From the cell containing the given text, extract its center point as [x, y] coordinate. 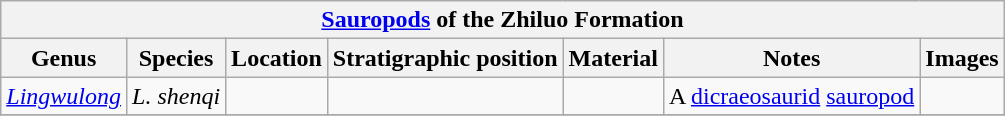
Genus [64, 58]
L. shenqi [176, 96]
Lingwulong [64, 96]
Notes [791, 58]
Stratigraphic position [445, 58]
Sauropods of the Zhiluo Formation [502, 20]
A dicraeosaurid sauropod [791, 96]
Species [176, 58]
Images [962, 58]
Location [277, 58]
Material [613, 58]
